Locate the cell with the specified text and output its (X, Y) center coordinate. 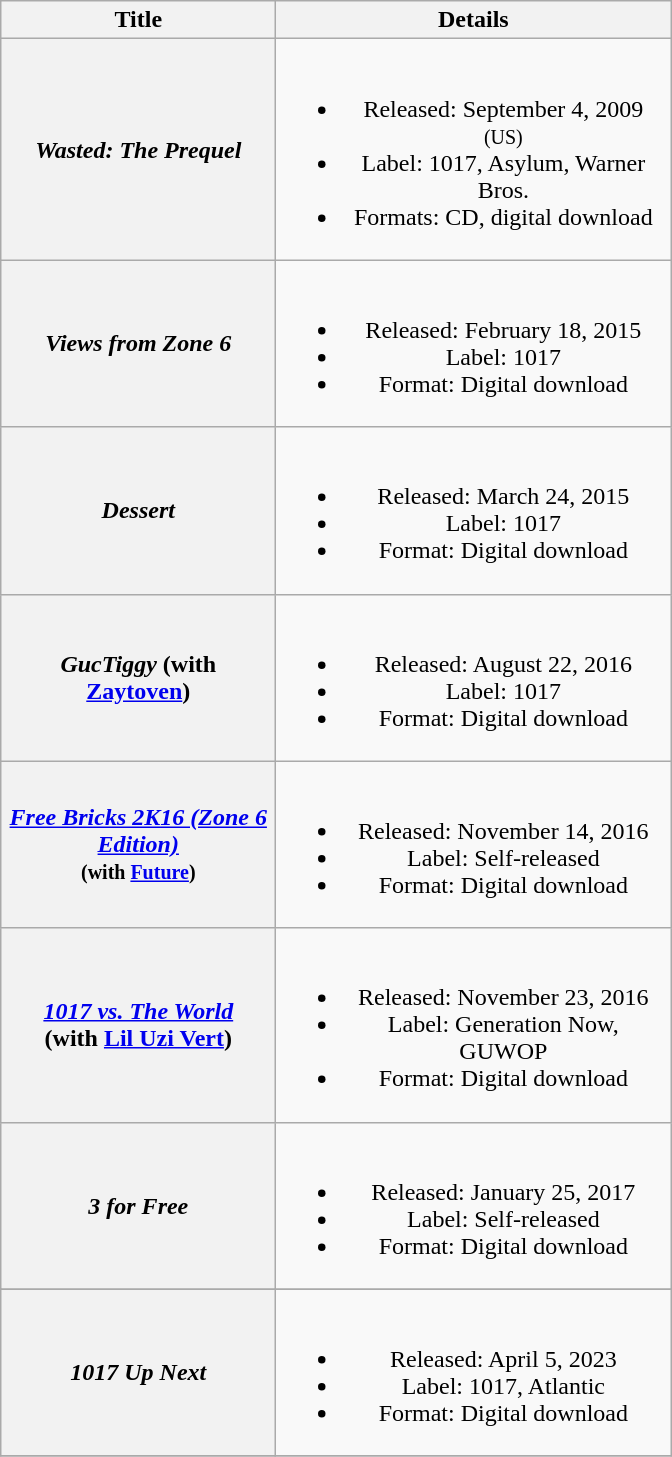
Released: January 25, 2017Label: Self-releasedFormat: Digital download (474, 1206)
Title (138, 20)
1017 vs. The World(with Lil Uzi Vert) (138, 1025)
Released: September 4, 2009 (US)Label: 1017, Asylum, Warner Bros.Formats: CD, digital download (474, 150)
Released: April 5, 2023Label: 1017, AtlanticFormat: Digital download (474, 1372)
GucTiggy (with Zaytoven) (138, 678)
Released: November 14, 2016Label: Self-releasedFormat: Digital download (474, 844)
Released: November 23, 2016Label: Generation Now, GUWOPFormat: Digital download (474, 1025)
Views from Zone 6 (138, 344)
Released: February 18, 2015Label: 1017Format: Digital download (474, 344)
Released: August 22, 2016Label: 1017Format: Digital download (474, 678)
Free Bricks 2K16 (Zone 6 Edition) (with Future) (138, 844)
Details (474, 20)
3 for Free (138, 1206)
1017 Up Next (138, 1372)
Released: March 24, 2015Label: 1017Format: Digital download (474, 510)
Wasted: The Prequel (138, 150)
Dessert (138, 510)
